Determine the (X, Y) coordinate at the center of the cell enclosing the given text.  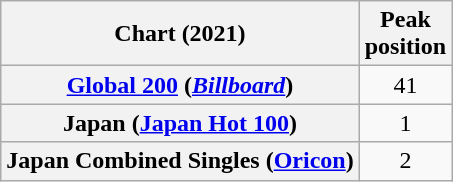
Global 200 (Billboard) (180, 85)
Chart (2021) (180, 34)
41 (405, 85)
Peakposition (405, 34)
1 (405, 123)
2 (405, 161)
Japan Combined Singles (Oricon) (180, 161)
Japan (Japan Hot 100) (180, 123)
